Provide the [X, Y] coordinate of the cell's center where the given text is located.  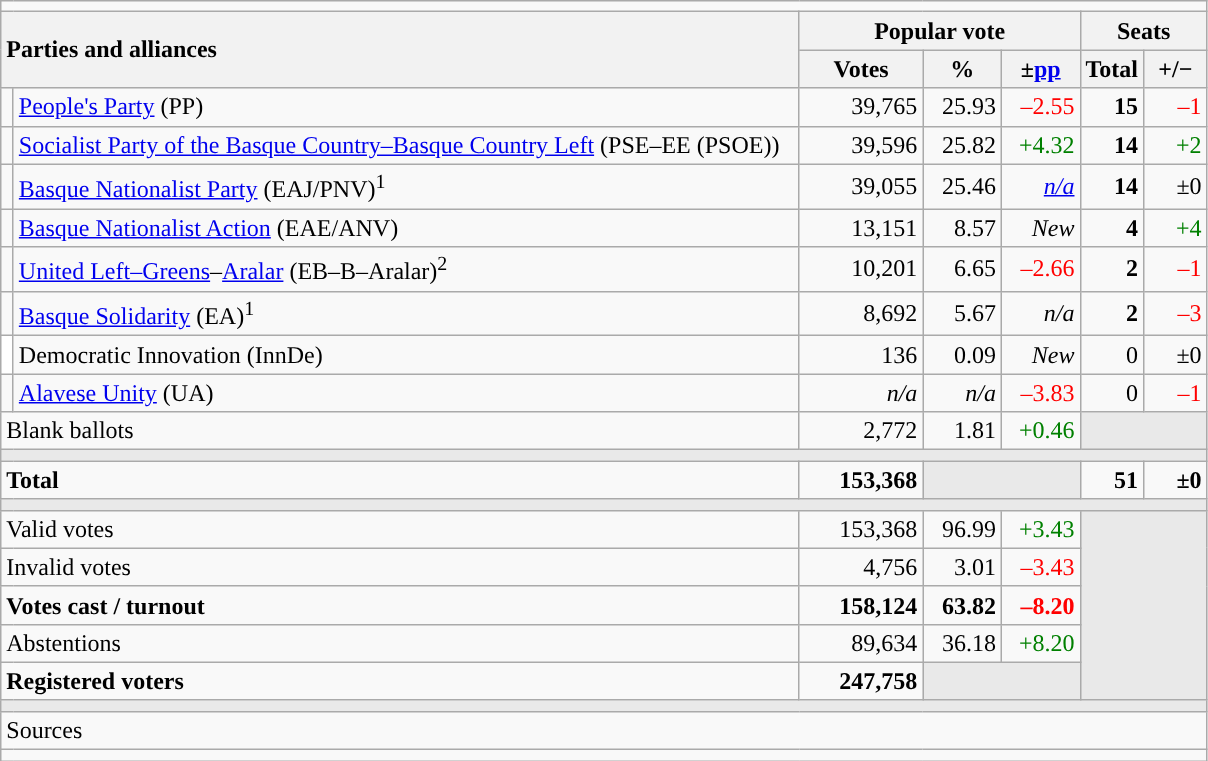
–8.20 [1040, 605]
51 [1112, 480]
–2.55 [1040, 107]
Democratic Innovation (InnDe) [406, 355]
8.57 [962, 228]
10,201 [861, 270]
–3.83 [1040, 393]
Blank ballots [400, 431]
25.82 [962, 145]
0.09 [962, 355]
Parties and alliances [400, 50]
+4 [1176, 228]
5.67 [962, 314]
Sources [604, 731]
Abstentions [400, 643]
25.93 [962, 107]
People's Party (PP) [406, 107]
2,772 [861, 431]
13,151 [861, 228]
±pp [1040, 69]
Popular vote [940, 31]
25.46 [962, 186]
United Left–Greens–Aralar (EB–B–Aralar)2 [406, 270]
+3.43 [1040, 529]
39,765 [861, 107]
Votes cast / turnout [400, 605]
–3 [1176, 314]
63.82 [962, 605]
96.99 [962, 529]
+2 [1176, 145]
36.18 [962, 643]
% [962, 69]
Invalid votes [400, 567]
+/− [1176, 69]
158,124 [861, 605]
89,634 [861, 643]
4,756 [861, 567]
+0.46 [1040, 431]
136 [861, 355]
+4.32 [1040, 145]
3.01 [962, 567]
247,758 [861, 681]
–2.66 [1040, 270]
39,596 [861, 145]
Valid votes [400, 529]
–3.43 [1040, 567]
6.65 [962, 270]
Basque Nationalist Action (EAE/ANV) [406, 228]
4 [1112, 228]
Votes [861, 69]
Socialist Party of the Basque Country–Basque Country Left (PSE–EE (PSOE)) [406, 145]
Basque Solidarity (EA)1 [406, 314]
8,692 [861, 314]
+8.20 [1040, 643]
15 [1112, 107]
1.81 [962, 431]
Registered voters [400, 681]
39,055 [861, 186]
Seats [1144, 31]
Alavese Unity (UA) [406, 393]
Basque Nationalist Party (EAJ/PNV)1 [406, 186]
